Provide the [x, y] coordinate of the cell's center where the given text is located.  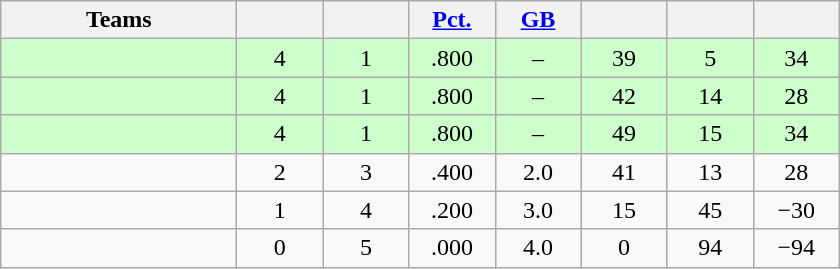
4.0 [538, 248]
45 [710, 210]
.000 [452, 248]
2 [280, 172]
41 [624, 172]
Teams [119, 20]
GB [538, 20]
Pct. [452, 20]
.400 [452, 172]
94 [710, 248]
3.0 [538, 210]
42 [624, 96]
14 [710, 96]
2.0 [538, 172]
3 [366, 172]
49 [624, 134]
−94 [796, 248]
−30 [796, 210]
13 [710, 172]
39 [624, 58]
.200 [452, 210]
